Determine the (x, y) coordinate at the center of the cell enclosing the given text.  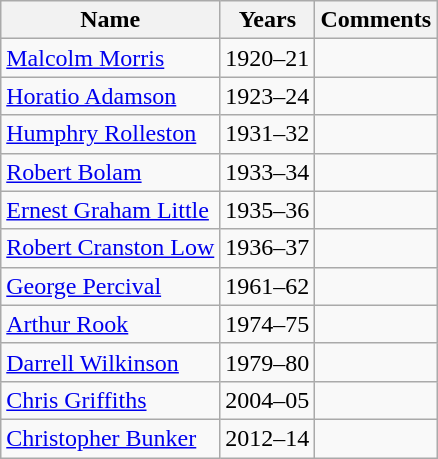
1933–34 (268, 172)
1923–24 (268, 96)
Years (268, 20)
1931–32 (268, 134)
2012–14 (268, 438)
1936–37 (268, 248)
1974–75 (268, 324)
Darrell Wilkinson (110, 362)
Robert Bolam (110, 172)
Arthur Rook (110, 324)
Ernest Graham Little (110, 210)
1979–80 (268, 362)
1920–21 (268, 58)
Chris Griffiths (110, 400)
Name (110, 20)
Robert Cranston Low (110, 248)
1935–36 (268, 210)
2004–05 (268, 400)
Malcolm Morris (110, 58)
1961–62 (268, 286)
George Percival (110, 286)
Humphry Rolleston (110, 134)
Comments (376, 20)
Horatio Adamson (110, 96)
Christopher Bunker (110, 438)
